For the text-containing cell, return its midpoint in [X, Y] coordinate format. 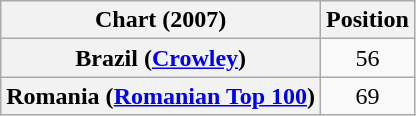
56 [368, 58]
Brazil (Crowley) [161, 58]
Position [368, 20]
Romania (Romanian Top 100) [161, 96]
69 [368, 96]
Chart (2007) [161, 20]
